Output the [X, Y] coordinate of the center of the cell containing the given text.  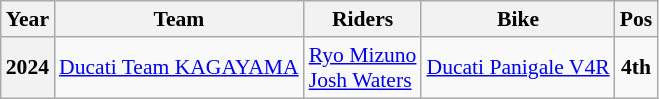
Pos [636, 19]
Ryo Mizuno Josh Waters [363, 68]
2024 [28, 68]
Bike [518, 19]
Ducati Panigale V4R [518, 68]
4th [636, 68]
Team [179, 19]
Riders [363, 19]
Year [28, 19]
Ducati Team KAGAYAMA [179, 68]
